For the text-containing cell, return its midpoint in [x, y] coordinate format. 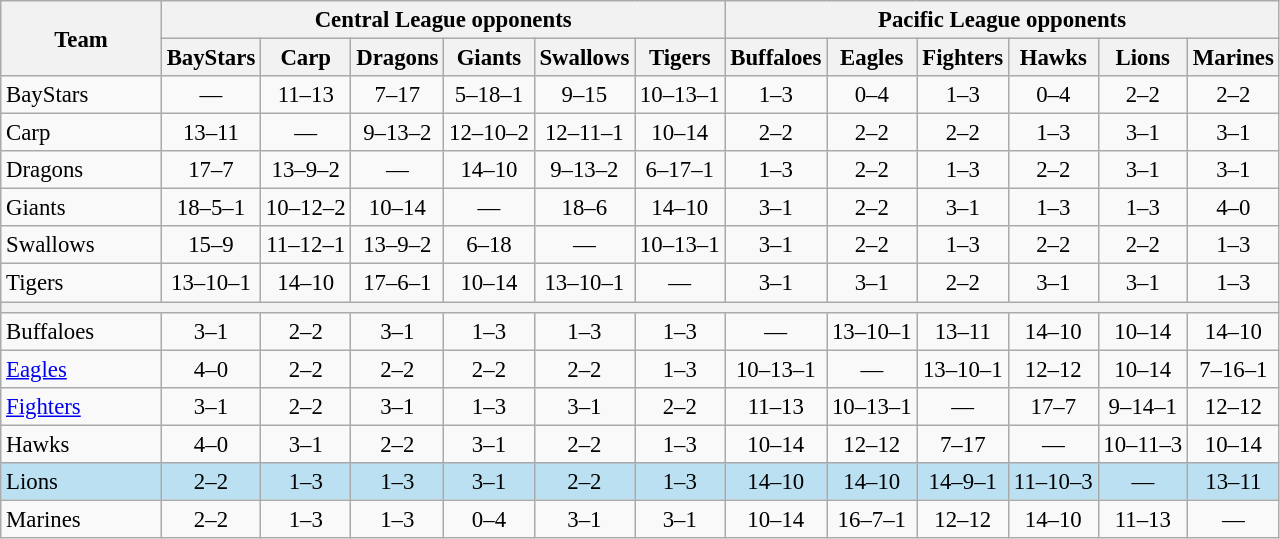
Central League opponents [443, 20]
Pacific League opponents [1002, 20]
Team [82, 38]
12–10–2 [489, 133]
10–11–3 [1142, 444]
18–5–1 [210, 208]
16–7–1 [872, 519]
18–6 [584, 208]
15–9 [210, 245]
10–12–2 [306, 208]
11–12–1 [306, 245]
6–17–1 [680, 170]
6–18 [489, 245]
11–10–3 [1054, 482]
5–18–1 [489, 95]
9–14–1 [1142, 406]
14–9–1 [963, 482]
9–15 [584, 95]
12–11–1 [584, 133]
17–6–1 [398, 283]
7–16–1 [1234, 369]
